Detect which cell encompasses the target text, then output its (X, Y) center coordinate. 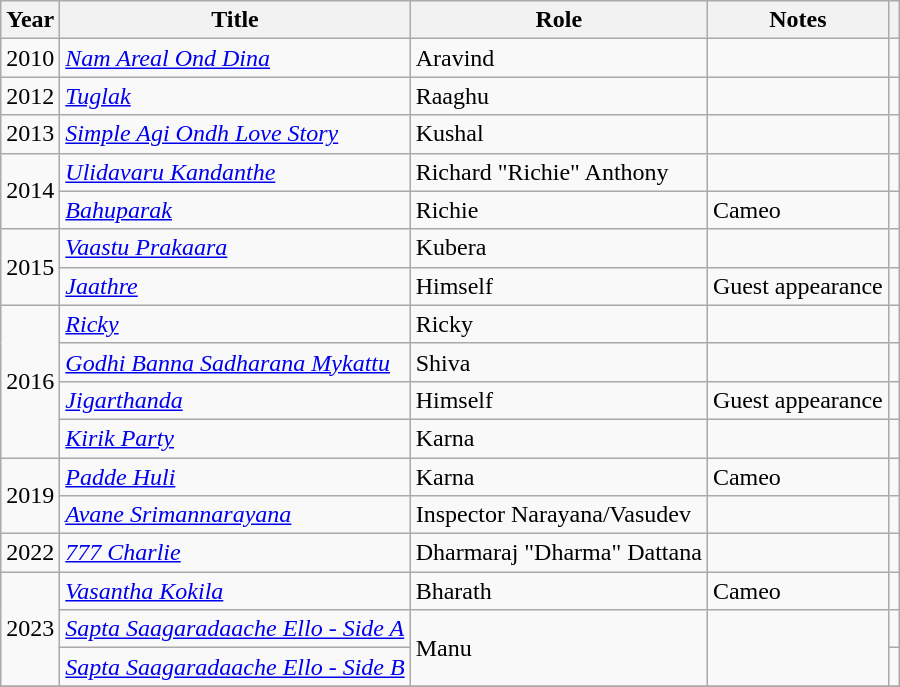
Jaathre (235, 286)
Kushal (558, 134)
Richie (558, 210)
Dharmaraj "Dharma" Dattana (558, 553)
2019 (30, 496)
Inspector Narayana/Vasudev (558, 515)
Vasantha Kokila (235, 591)
Ulidavaru Kandanthe (235, 172)
Vaastu Prakaara (235, 248)
2012 (30, 96)
Bahuparak (235, 210)
Year (30, 20)
Simple Agi Ondh Love Story (235, 134)
777 Charlie (235, 553)
Avane Srimannarayana (235, 515)
Shiva (558, 362)
Tuglak (235, 96)
Godhi Banna Sadharana Mykattu (235, 362)
2013 (30, 134)
2015 (30, 267)
Kirik Party (235, 438)
Sapta Saagaradaache Ello - Side B (235, 667)
2023 (30, 629)
2010 (30, 58)
Notes (798, 20)
Kubera (558, 248)
Sapta Saagaradaache Ello - Side A (235, 629)
2022 (30, 553)
Aravind (558, 58)
Manu (558, 648)
2014 (30, 191)
2016 (30, 381)
Padde Huli (235, 477)
Raaghu (558, 96)
Jigarthanda (235, 400)
Nam Areal Ond Dina (235, 58)
Title (235, 20)
Bharath (558, 591)
Richard "Richie" Anthony (558, 172)
Role (558, 20)
